Provide the (X, Y) coordinate of the cell's center where the given text is located.  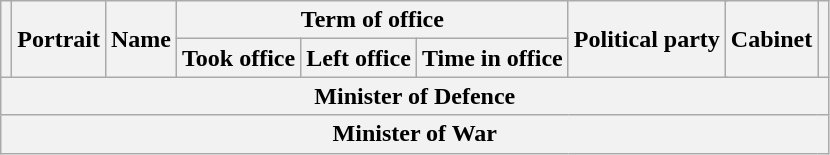
Took office (239, 58)
Cabinet (771, 39)
Time in office (492, 58)
Minister of War (415, 134)
Left office (359, 58)
Name (140, 39)
Political party (646, 39)
Portrait (59, 39)
Minister of Defence (415, 96)
Term of office (373, 20)
